Pinpoint the cell where the given text exists, returning its [x, y] midpoint coordinate. 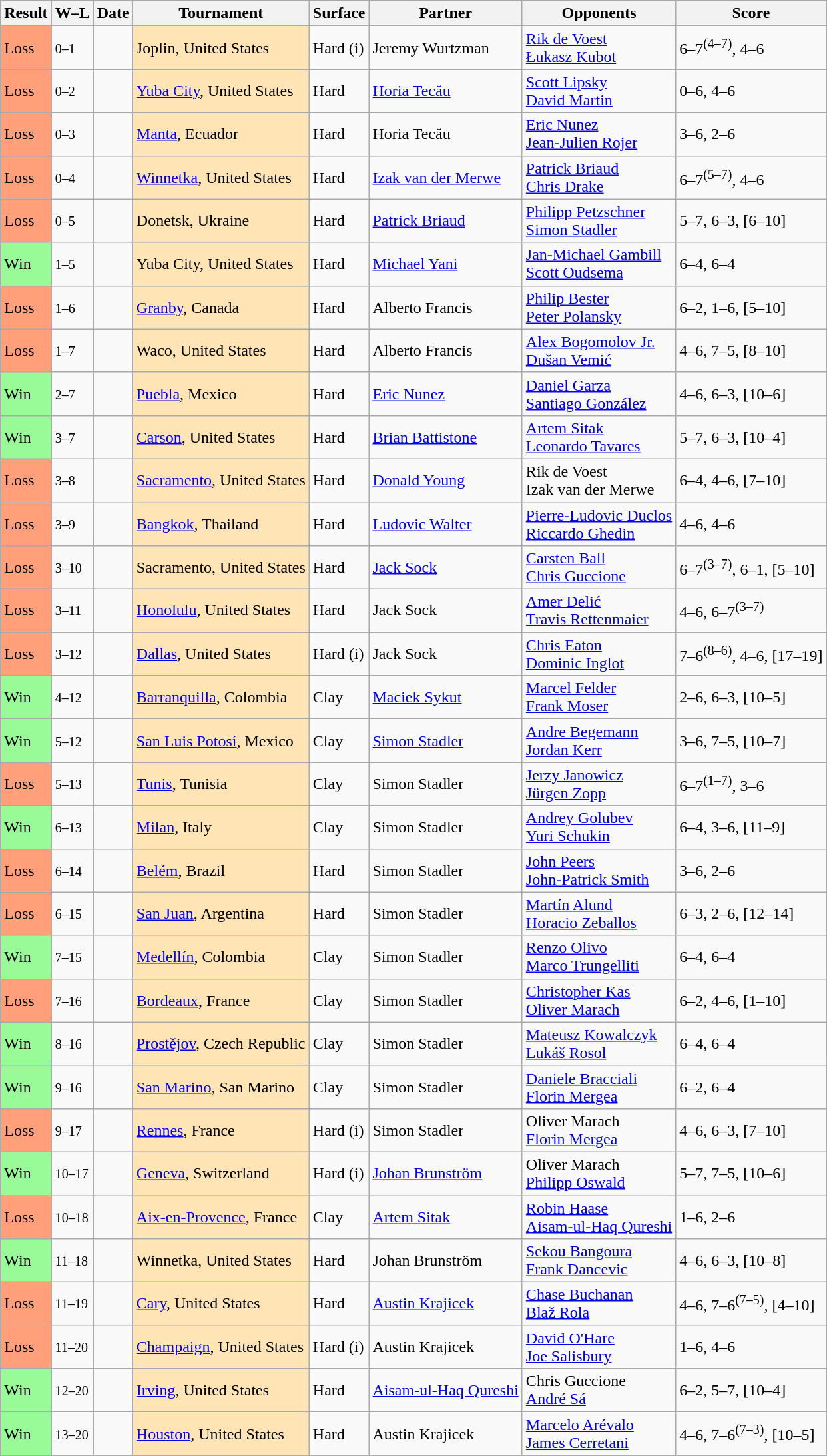
6–2, 1–6, [5–10] [751, 308]
6–7(5–7), 4–6 [751, 177]
0–5 [72, 221]
5–7, 6–3, [6–10] [751, 221]
6–15 [72, 913]
8–16 [72, 1044]
Opponents [599, 13]
Honolulu, United States [221, 611]
Artem Sitak Leonardo Tavares [599, 437]
Marcel Felder Frank Moser [599, 698]
Dallas, United States [221, 654]
Andrey Golubev Yuri Schukin [599, 827]
5–7, 6–3, [10–4] [751, 437]
Rik de Voest Łukasz Kubot [599, 48]
Pierre-Ludovic Duclos Riccardo Ghedin [599, 523]
4–6, 4–6 [751, 523]
Philipp Petzschner Simon Stadler [599, 221]
6–2, 5–7, [10–4] [751, 1390]
0–3 [72, 134]
6–2, 4–6, [1–10] [751, 1000]
Tunis, Tunisia [221, 784]
5–12 [72, 740]
2–6, 6–3, [10–5] [751, 698]
10–17 [72, 1173]
Michael Yani [445, 264]
13–20 [72, 1434]
Andre Begemann Jordan Kerr [599, 740]
Belém, Brazil [221, 871]
Donald Young [445, 481]
Aix-en-Provence, France [221, 1217]
Scott Lipsky David Martin [599, 91]
4–6, 7–6(7–5), [4–10] [751, 1304]
David O'Hare Joe Salisbury [599, 1347]
3–6, 7–5, [10–7] [751, 740]
7–16 [72, 1000]
6–4, 3–6, [11–9] [751, 827]
Christopher Kas Oliver Marach [599, 1000]
W–L [72, 13]
3–11 [72, 611]
Sekou Bangoura Frank Dancevic [599, 1261]
Amer Delić Travis Rettenmaier [599, 611]
11–18 [72, 1261]
Milan, Italy [221, 827]
Prostějov, Czech Republic [221, 1044]
4–6, 7–5, [8–10] [751, 350]
Bangkok, Thailand [221, 523]
San Marino, San Marino [221, 1087]
Jeremy Wurtzman [445, 48]
6–7(4–7), 4–6 [751, 48]
3–7 [72, 437]
Barranquilla, Colombia [221, 698]
6–2, 6–4 [751, 1087]
0–4 [72, 177]
7–15 [72, 957]
Patrick Briaud [445, 221]
0–6, 4–6 [751, 91]
6–13 [72, 827]
Oliver Marach Florin Mergea [599, 1130]
Bordeaux, France [221, 1000]
Carsten Ball Chris Guccione [599, 567]
1–6, 4–6 [751, 1347]
Daniel Garza Santiago González [599, 394]
Artem Sitak [445, 1217]
6–14 [72, 871]
4–6, 6–3, [10–8] [751, 1261]
Carson, United States [221, 437]
2–7 [72, 394]
3–10 [72, 567]
Izak van der Merwe [445, 177]
Waco, United States [221, 350]
7–6(8–6), 4–6, [17–19] [751, 654]
Joplin, United States [221, 48]
Jan-Michael Gambill Scott Oudsema [599, 264]
4–6, 6–7(3–7) [751, 611]
Champaign, United States [221, 1347]
San Luis Potosí, Mexico [221, 740]
6–7(1–7), 3–6 [751, 784]
Brian Battistone [445, 437]
Granby, Canada [221, 308]
0–2 [72, 91]
Robin Haase Aisam-ul-Haq Qureshi [599, 1217]
11–20 [72, 1347]
Partner [445, 13]
Mateusz Kowalczyk Lukáš Rosol [599, 1044]
Geneva, Switzerland [221, 1173]
Eric Nunez [445, 394]
Philip Bester Peter Polansky [599, 308]
Cary, United States [221, 1304]
Tournament [221, 13]
Chris Guccione André Sá [599, 1390]
Surface [339, 13]
San Juan, Argentina [221, 913]
Chris Eaton Dominic Inglot [599, 654]
10–18 [72, 1217]
9–16 [72, 1087]
Renzo Olivo Marco Trungelliti [599, 957]
3–9 [72, 523]
5–13 [72, 784]
4–6, 6–3, [7–10] [751, 1130]
3–8 [72, 481]
Martín Alund Horacio Zeballos [599, 913]
12–20 [72, 1390]
Jerzy Janowicz Jürgen Zopp [599, 784]
Rennes, France [221, 1130]
Manta, Ecuador [221, 134]
Score [751, 13]
6–3, 2–6, [12–14] [751, 913]
Irving, United States [221, 1390]
Ludovic Walter [445, 523]
Oliver Marach Philipp Oswald [599, 1173]
5–7, 7–5, [10–6] [751, 1173]
11–19 [72, 1304]
Alex Bogomolov Jr. Dušan Vemić [599, 350]
1–6 [72, 308]
Patrick Briaud Chris Drake [599, 177]
John Peers John-Patrick Smith [599, 871]
Puebla, Mexico [221, 394]
Medellín, Colombia [221, 957]
Donetsk, Ukraine [221, 221]
Chase Buchanan Blaž Rola [599, 1304]
Result [26, 13]
1–7 [72, 350]
Aisam-ul-Haq Qureshi [445, 1390]
4–12 [72, 698]
1–6, 2–6 [751, 1217]
6–7(3–7), 6–1, [5–10] [751, 567]
Eric Nunez Jean-Julien Rojer [599, 134]
Maciek Sykut [445, 698]
Houston, United States [221, 1434]
Marcelo Arévalo James Cerretani [599, 1434]
0–1 [72, 48]
Date [113, 13]
1–5 [72, 264]
Daniele Bracciali Florin Mergea [599, 1087]
6–4, 4–6, [7–10] [751, 481]
Rik de Voest Izak van der Merwe [599, 481]
9–17 [72, 1130]
4–6, 7–6(7–3), [10–5] [751, 1434]
4–6, 6–3, [10–6] [751, 394]
3–12 [72, 654]
